Find where the given text appears and provide that cell's center as (x, y) coordinate. 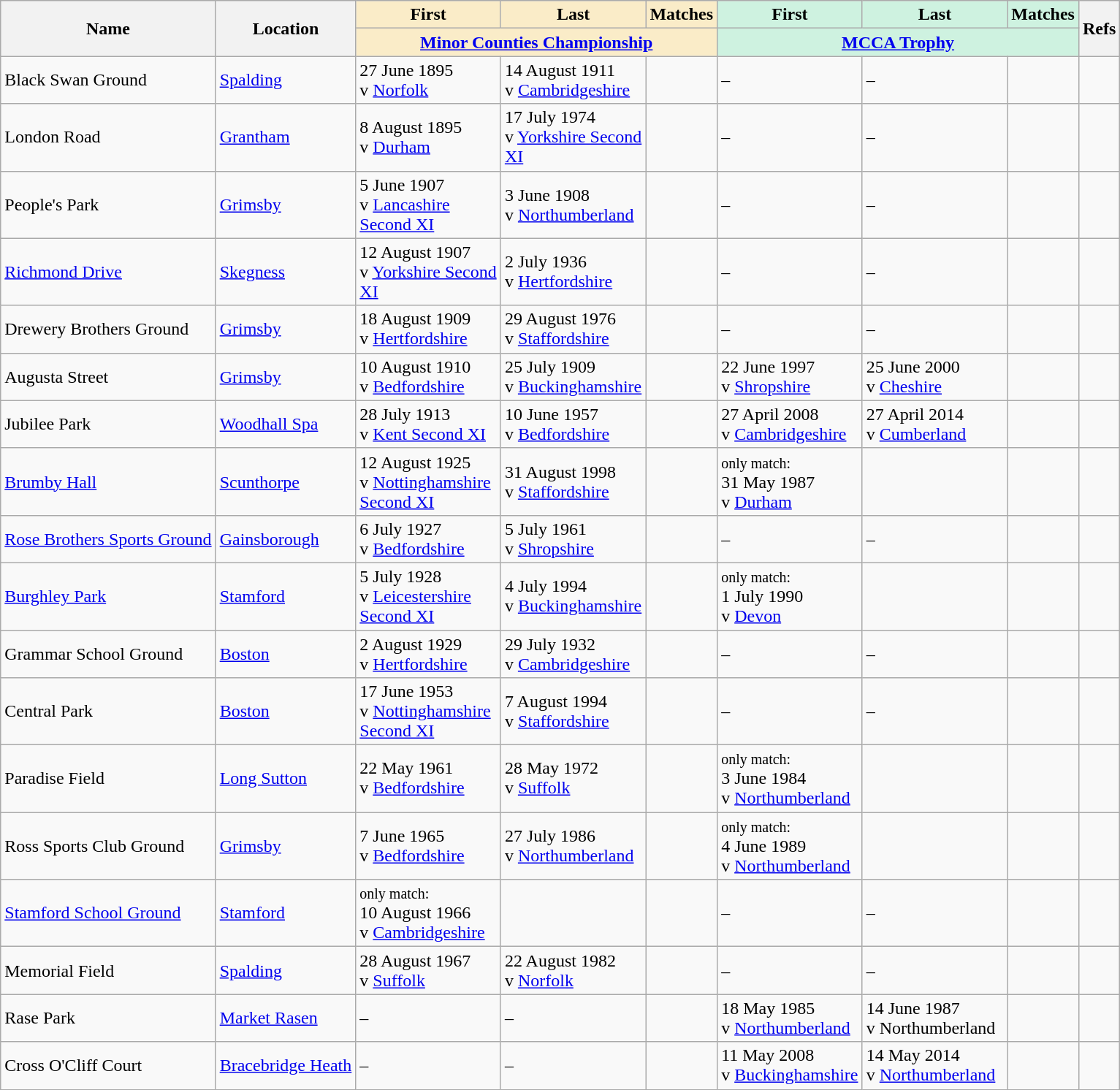
18 May 1985v Northumberland (791, 1018)
Ross Sports Club Ground (108, 846)
People's Park (108, 205)
5 June 1907v Lancashire Second XI (428, 205)
10 August 1910v Bedfordshire (428, 377)
6 July 1927v Bedfordshire (428, 539)
only match:1 July 1990v Devon (791, 596)
MCCA Trophy (899, 42)
28 July 1913v Kent Second XI (428, 424)
27 June 1895v Norfolk (428, 80)
25 July 1909v Buckinghamshire (573, 377)
27 April 2014v Cumberland (935, 424)
Richmond Drive (108, 272)
only match:4 June 1989v Northumberland (791, 846)
7 June 1965v Bedfordshire (428, 846)
Black Swan Ground (108, 80)
Gainsborough (286, 539)
Location (286, 28)
28 May 1972v Suffolk (573, 779)
3 June 1908v Northumberland (573, 205)
11 May 2008v Buckinghamshire (791, 1065)
14 May 2014v Northumberland (935, 1065)
Drewery Brothers Ground (108, 329)
Name (108, 28)
only match:31 May 1987v Durham (791, 481)
Skegness (286, 272)
Stamford School Ground (108, 913)
12 August 1925v Nottinghamshire Second XI (428, 481)
Rase Park (108, 1018)
Market Rasen (286, 1018)
London Road (108, 137)
Central Park (108, 712)
Refs (1099, 28)
Brumby Hall (108, 481)
only match:3 June 1984v Northumberland (791, 779)
2 August 1929v Hertfordshire (428, 653)
5 July 1961v Shropshire (573, 539)
17 July 1974v Yorkshire Second XI (573, 137)
7 August 1994v Staffordshire (573, 712)
25 June 2000v Cheshire (935, 377)
Long Sutton (286, 779)
27 July 1986v Northumberland (573, 846)
22 May 1961v Bedfordshire (428, 779)
14 August 1911v Cambridgeshire (573, 80)
31 August 1998v Staffordshire (573, 481)
27 April 2008v Cambridgeshire (791, 424)
Rose Brothers Sports Ground (108, 539)
29 July 1932v Cambridgeshire (573, 653)
Augusta Street (108, 377)
4 July 1994v Buckinghamshire (573, 596)
29 August 1976v Staffordshire (573, 329)
Bracebridge Heath (286, 1065)
18 August 1909v Hertfordshire (428, 329)
Grammar School Ground (108, 653)
22 June 1997v Shropshire (791, 377)
Woodhall Spa (286, 424)
14 June 1987v Northumberland (935, 1018)
Memorial Field (108, 970)
Jubilee Park (108, 424)
5 July 1928v Leicestershire Second XI (428, 596)
Scunthorpe (286, 481)
Burghley Park (108, 596)
10 June 1957v Bedfordshire (573, 424)
Grantham (286, 137)
only match:10 August 1966v Cambridgeshire (428, 913)
8 August 1895v Durham (428, 137)
Minor Counties Championship (536, 42)
28 August 1967v Suffolk (428, 970)
22 August 1982v Norfolk (573, 970)
17 June 1953v Nottinghamshire Second XI (428, 712)
Cross O'Cliff Court (108, 1065)
Paradise Field (108, 779)
12 August 1907v Yorkshire Second XI (428, 272)
2 July 1936v Hertfordshire (573, 272)
